Find where the given text appears and provide that cell's center as [X, Y] coordinate. 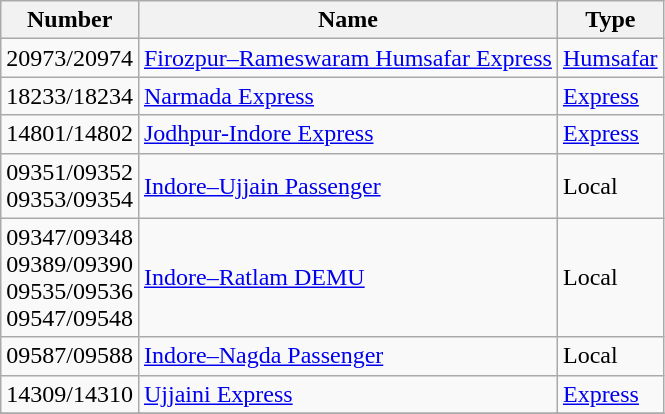
20973/20974 [70, 58]
14309/14310 [70, 394]
Jodhpur-Indore Express [348, 134]
Narmada Express [348, 96]
Type [610, 20]
18233/18234 [70, 96]
09351/09352 09353/09354 [70, 186]
09347/09348 09389/09390 09535/09536 09547/09548 [70, 278]
Number [70, 20]
Indore–Nagda Passenger [348, 356]
Indore–Ujjain Passenger [348, 186]
09587/09588 [70, 356]
Firozpur–Rameswaram Humsafar Express [348, 58]
Indore–Ratlam DEMU [348, 278]
Ujjaini Express [348, 394]
14801/14802 [70, 134]
Name [348, 20]
Humsafar [610, 58]
